Find where the given text appears and provide that cell's center as (X, Y) coordinate. 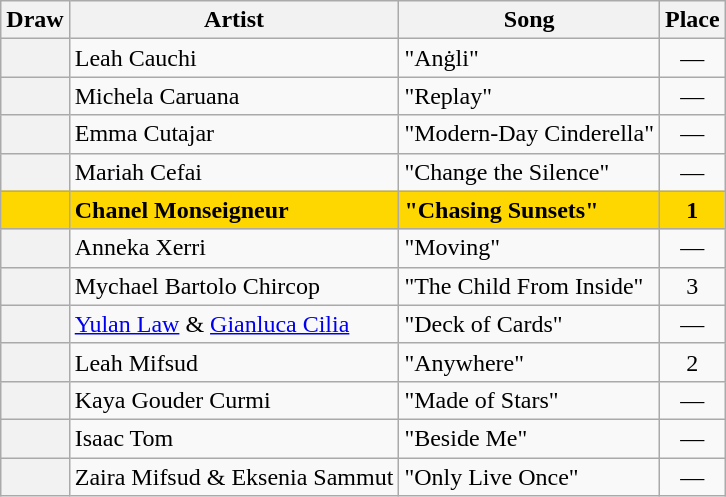
Song (530, 20)
"The Child From Inside" (530, 286)
Draw (35, 20)
Mariah Cefai (234, 172)
"Change the Silence" (530, 172)
Yulan Law & Gianluca Cilia (234, 324)
Zaira Mifsud & Eksenia Sammut (234, 477)
"Replay" (530, 96)
2 (692, 362)
3 (692, 286)
"Deck of Cards" (530, 324)
"Moving" (530, 248)
"Chasing Sunsets" (530, 210)
Emma Cutajar (234, 134)
"Beside Me" (530, 438)
Anneka Xerri (234, 248)
"Only Live Once" (530, 477)
"Anġli" (530, 58)
Artist (234, 20)
Isaac Tom (234, 438)
Chanel Monseigneur (234, 210)
Place (692, 20)
"Made of Stars" (530, 400)
1 (692, 210)
"Anywhere" (530, 362)
Michela Caruana (234, 96)
Mychael Bartolo Chircop (234, 286)
Leah Cauchi (234, 58)
Leah Mifsud (234, 362)
Kaya Gouder Curmi (234, 400)
"Modern-Day Cinderella" (530, 134)
